For the text-containing cell, return its midpoint in [x, y] coordinate format. 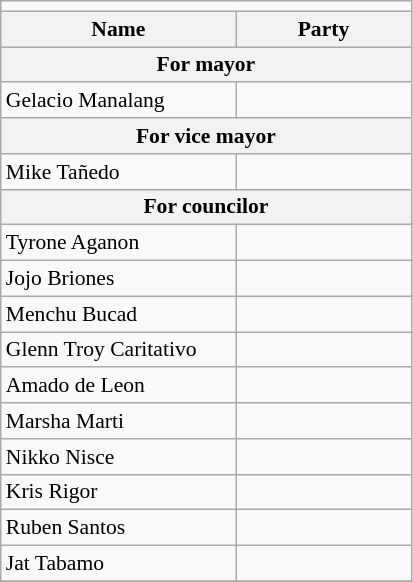
Party [324, 29]
Menchu Bucad [118, 314]
For councilor [206, 207]
Jat Tabamo [118, 564]
Jojo Briones [118, 279]
Tyrone Aganon [118, 243]
For vice mayor [206, 136]
Glenn Troy Caritativo [118, 350]
Gelacio Manalang [118, 101]
Nikko Nisce [118, 457]
Amado de Leon [118, 386]
Name [118, 29]
Mike Tañedo [118, 172]
For mayor [206, 65]
Ruben Santos [118, 528]
Kris Rigor [118, 492]
Marsha Marti [118, 421]
